Return [x, y] of the center of cell containing provided text 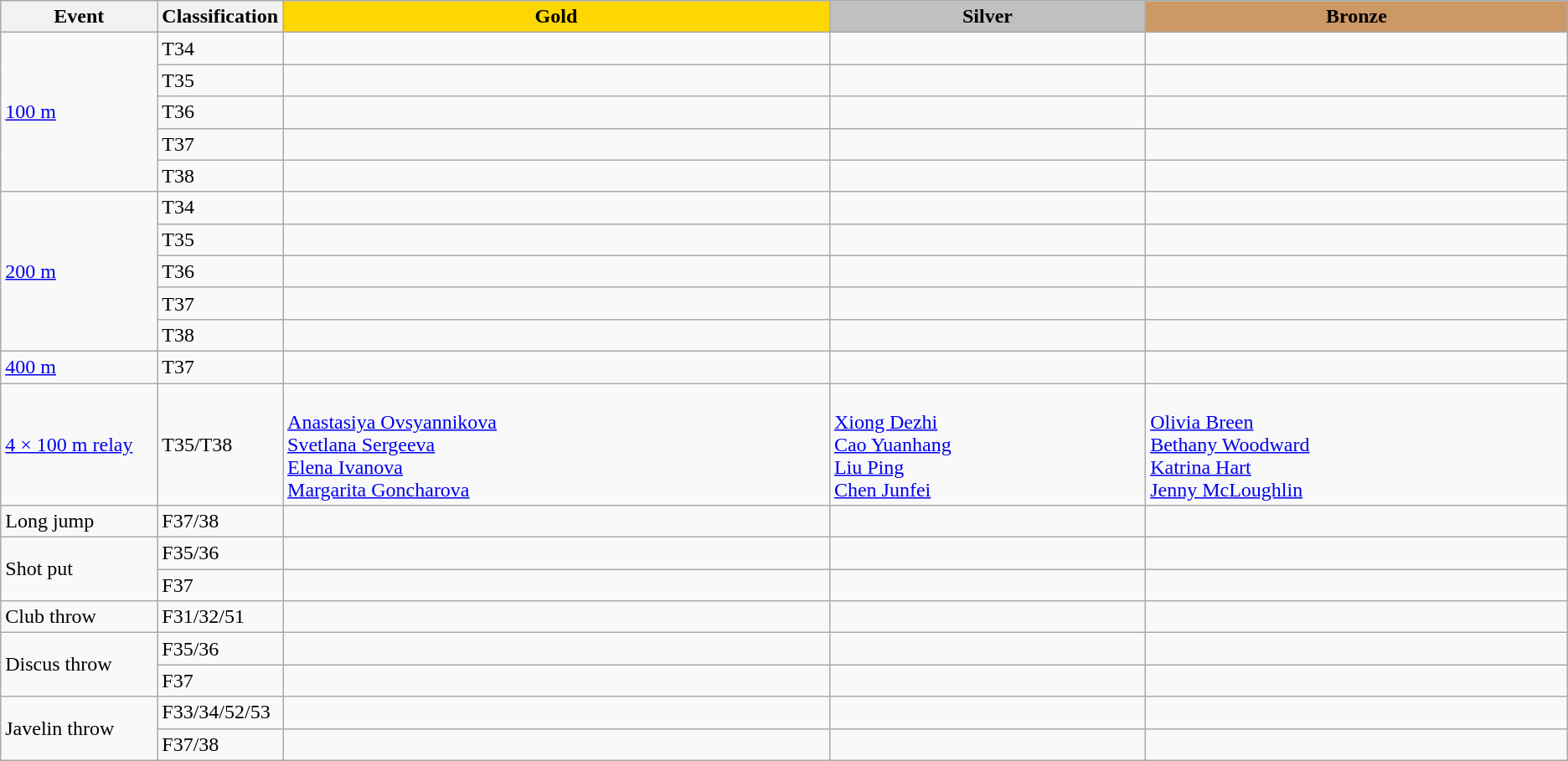
Xiong DezhiCao YuanhangLiu PingChen Junfei [987, 445]
Event [79, 17]
Silver [987, 17]
Club throw [79, 617]
Discus throw [79, 665]
Bronze [1357, 17]
Shot put [79, 569]
Olivia BreenBethany WoodwardKatrina HartJenny McLoughlin [1357, 445]
Classification [220, 17]
400 m [79, 367]
Anastasiya OvsyannikovaSvetlana SergeevaElena IvanovaMargarita Goncharova [556, 445]
200 m [79, 271]
Gold [556, 17]
100 m [79, 112]
Javelin throw [79, 728]
F31/32/51 [220, 617]
Long jump [79, 522]
F33/34/52/53 [220, 712]
4 × 100 m relay [79, 445]
T35/T38 [220, 445]
